Provide the [X, Y] coordinate of the cell's center where the given text is located.  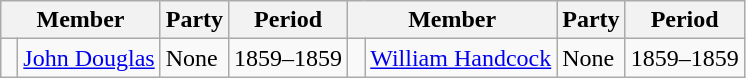
John Douglas [89, 58]
William Handcock [461, 58]
